Output the [X, Y] coordinate of the center of the cell containing the given text.  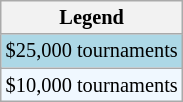
$25,000 tournaments [92, 51]
Legend [92, 17]
$10,000 tournaments [92, 85]
